Pinpoint the cell where the given text exists, returning its [x, y] midpoint coordinate. 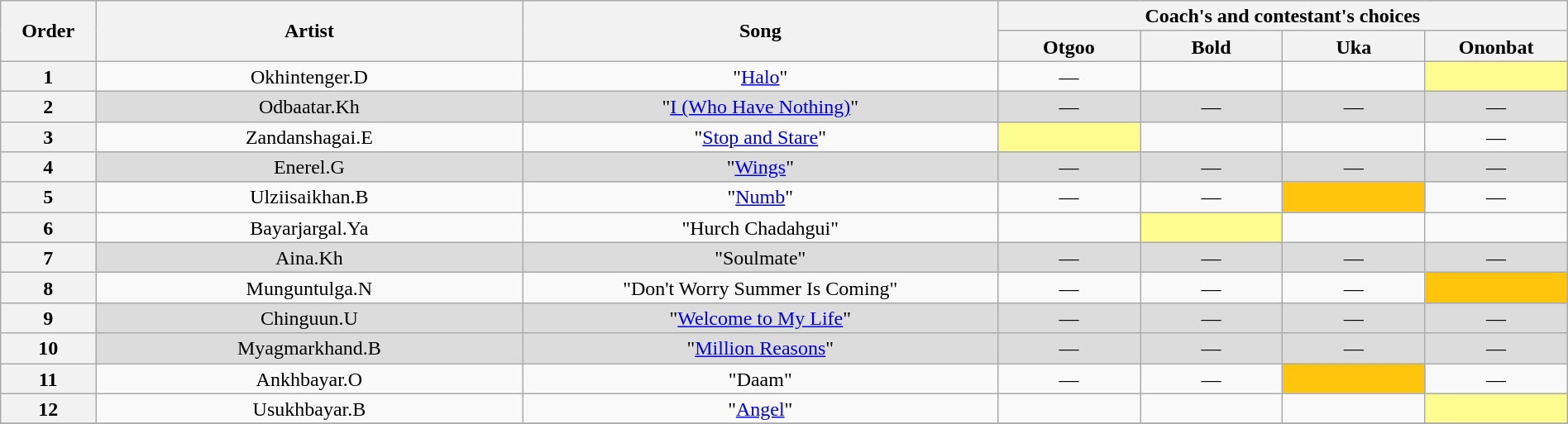
Chinguun.U [309, 317]
8 [48, 288]
"Halo" [760, 76]
Enerel.G [309, 167]
"Wings" [760, 167]
2 [48, 106]
Bayarjargal.Ya [309, 228]
4 [48, 167]
12 [48, 408]
Coach's and contestant's choices [1282, 17]
"Soulmate" [760, 258]
Bold [1212, 46]
10 [48, 349]
Artist [309, 31]
3 [48, 137]
"Welcome to My Life" [760, 317]
Okhintenger.D [309, 76]
Munguntulga.N [309, 288]
Otgoo [1068, 46]
"Stop and Stare" [760, 137]
6 [48, 228]
Song [760, 31]
Ononbat [1496, 46]
7 [48, 258]
"Angel" [760, 408]
9 [48, 317]
Uka [1354, 46]
Odbaatar.Kh [309, 106]
Usukhbayar.B [309, 408]
"Hurch Chadahgui" [760, 228]
5 [48, 197]
"Million Reasons" [760, 349]
"Numb" [760, 197]
1 [48, 76]
"I (Who Have Nothing)" [760, 106]
Order [48, 31]
Ulziisaikhan.B [309, 197]
"Don't Worry Summer Is Coming" [760, 288]
Aina.Kh [309, 258]
11 [48, 379]
Ankhbayar.O [309, 379]
Zandanshagai.E [309, 137]
Myagmarkhand.B [309, 349]
"Daam" [760, 379]
